Detect which cell encompasses the target text, then output its (x, y) center coordinate. 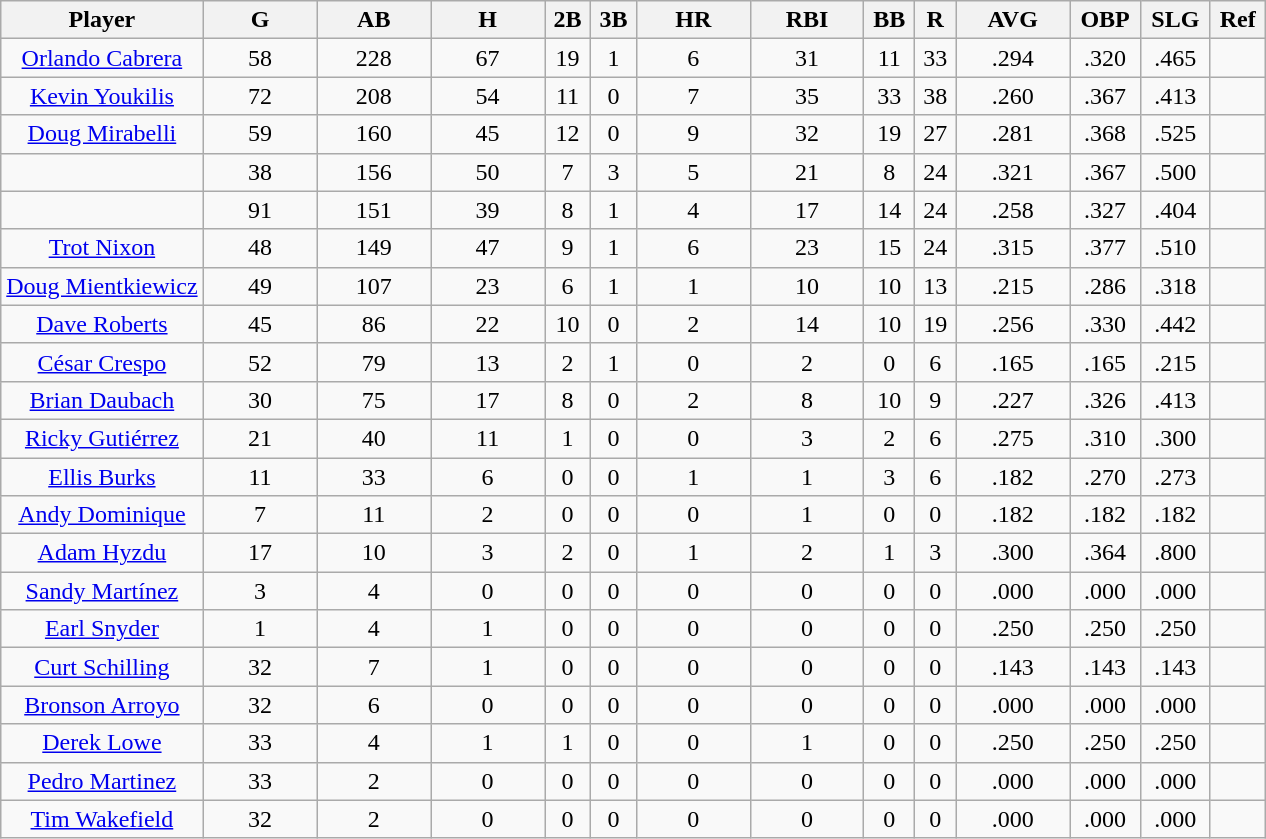
.465 (1176, 58)
.377 (1106, 248)
149 (374, 248)
César Crespo (102, 362)
.368 (1106, 134)
35 (807, 96)
12 (568, 134)
RBI (807, 20)
.286 (1106, 286)
AB (374, 20)
H (488, 20)
Adam Hyzdu (102, 553)
228 (374, 58)
G (260, 20)
5 (693, 172)
Pedro Martinez (102, 781)
.256 (1013, 324)
156 (374, 172)
.281 (1013, 134)
Curt Schilling (102, 667)
.275 (1013, 438)
50 (488, 172)
Tim Wakefield (102, 819)
.364 (1106, 553)
Orlando Cabrera (102, 58)
79 (374, 362)
15 (890, 248)
Brian Daubach (102, 400)
160 (374, 134)
.258 (1013, 210)
AVG (1013, 20)
Ref (1238, 20)
BB (890, 20)
Earl Snyder (102, 629)
.273 (1176, 477)
SLG (1176, 20)
Bronson Arroyo (102, 705)
Derek Lowe (102, 743)
Andy Dominique (102, 515)
HR (693, 20)
Ellis Burks (102, 477)
107 (374, 286)
.500 (1176, 172)
Doug Mirabelli (102, 134)
67 (488, 58)
.800 (1176, 553)
86 (374, 324)
72 (260, 96)
.321 (1013, 172)
.310 (1106, 438)
151 (374, 210)
.294 (1013, 58)
48 (260, 248)
.330 (1106, 324)
.327 (1106, 210)
.442 (1176, 324)
59 (260, 134)
30 (260, 400)
.270 (1106, 477)
Player (102, 20)
49 (260, 286)
31 (807, 58)
27 (936, 134)
54 (488, 96)
Ricky Gutiérrez (102, 438)
Dave Roberts (102, 324)
208 (374, 96)
47 (488, 248)
R (936, 20)
.510 (1176, 248)
39 (488, 210)
Trot Nixon (102, 248)
.404 (1176, 210)
52 (260, 362)
2B (568, 20)
OBP (1106, 20)
.260 (1013, 96)
.525 (1176, 134)
.320 (1106, 58)
40 (374, 438)
22 (488, 324)
.318 (1176, 286)
75 (374, 400)
.315 (1013, 248)
91 (260, 210)
Kevin Youkilis (102, 96)
Sandy Martínez (102, 591)
3B (613, 20)
.326 (1106, 400)
58 (260, 58)
.227 (1013, 400)
Doug Mientkiewicz (102, 286)
